From the cell containing the given text, extract its center point as [x, y] coordinate. 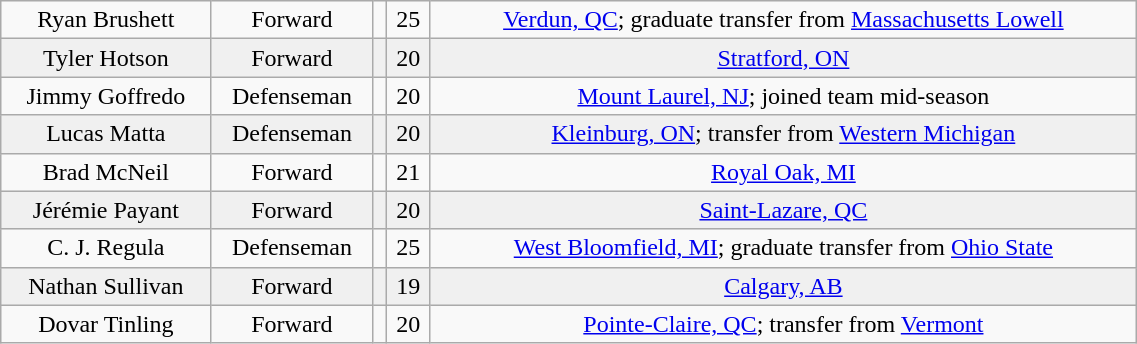
Saint-Lazare, QC [784, 210]
Lucas Matta [106, 134]
Tyler Hotson [106, 58]
West Bloomfield, MI; graduate transfer from Ohio State [784, 248]
Mount Laurel, NJ; joined team mid-season [784, 96]
Kleinburg, ON; transfer from Western Michigan [784, 134]
C. J. Regula [106, 248]
19 [408, 286]
Jérémie Payant [106, 210]
Pointe-Claire, QC; transfer from Vermont [784, 324]
Calgary, AB [784, 286]
Jimmy Goffredo [106, 96]
21 [408, 172]
Brad McNeil [106, 172]
Verdun, QC; graduate transfer from Massachusetts Lowell [784, 20]
Royal Oak, MI [784, 172]
Dovar Tinling [106, 324]
Nathan Sullivan [106, 286]
Stratford, ON [784, 58]
Ryan Brushett [106, 20]
